Return [X, Y] of the center of cell containing provided text 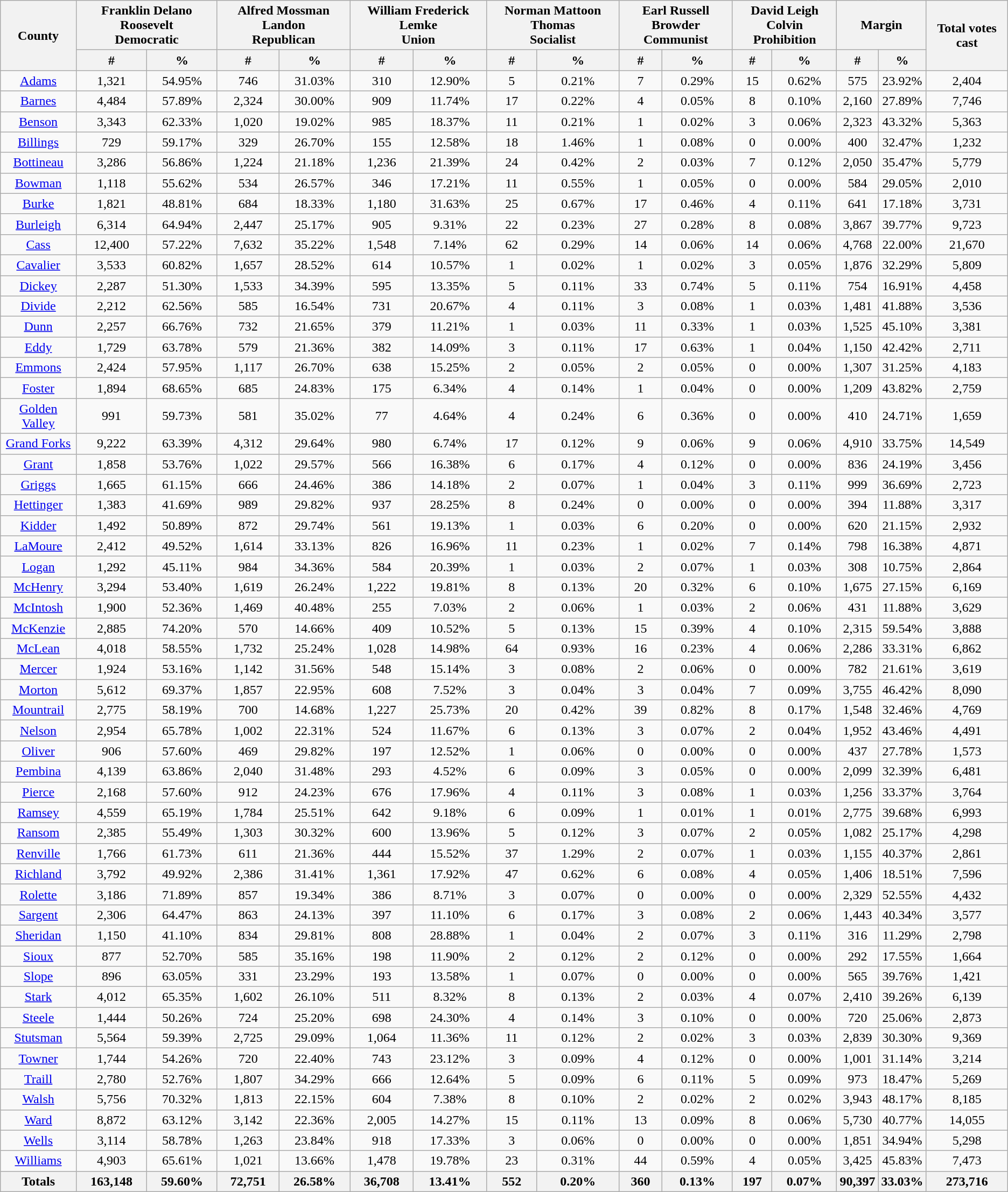
2,385 [111, 833]
444 [382, 853]
29.64% [314, 444]
1,002 [248, 731]
31.41% [314, 874]
29.05% [902, 183]
4,769 [967, 710]
Alfred Mossman LandonRepublican [283, 25]
McHenry [39, 587]
49.52% [182, 546]
1,292 [111, 566]
Steele [39, 1018]
2,780 [111, 1079]
6.74% [450, 444]
14.66% [314, 628]
1,492 [111, 525]
595 [382, 286]
620 [857, 525]
4,312 [248, 444]
7,632 [248, 244]
35.47% [902, 163]
23.12% [450, 1058]
22.15% [314, 1099]
905 [382, 224]
3,792 [111, 874]
3,343 [111, 122]
Bowman [39, 183]
724 [248, 1018]
1,421 [967, 977]
25 [512, 204]
Emmons [39, 368]
Slope [39, 977]
2,864 [967, 566]
4.52% [450, 772]
3,577 [967, 915]
0.32% [698, 587]
Ramsey [39, 812]
17.96% [450, 792]
Logan [39, 566]
0.55% [578, 183]
0.67% [578, 204]
684 [248, 204]
1,406 [857, 874]
27.78% [902, 751]
Golden Valley [39, 416]
1,744 [111, 1058]
316 [857, 935]
3,629 [967, 607]
1,180 [382, 204]
22.95% [314, 690]
7,473 [967, 1161]
1,851 [857, 1140]
604 [382, 1099]
74.20% [182, 628]
11.10% [450, 915]
9.18% [450, 812]
2,932 [967, 525]
2,168 [111, 792]
45.83% [902, 1161]
676 [382, 792]
31.14% [902, 1058]
Richland [39, 874]
989 [248, 505]
Kidder [39, 525]
70.32% [182, 1099]
65.61% [182, 1161]
29.81% [314, 935]
Traill [39, 1079]
14.27% [450, 1120]
Morton [39, 690]
10.75% [902, 566]
28.88% [450, 935]
28.25% [450, 505]
Totals [39, 1181]
1,665 [111, 485]
Renville [39, 853]
57.95% [182, 368]
Norman Mattoon ThomasSocialist [553, 25]
David Leigh ColvinProhibition [785, 25]
2,306 [111, 915]
9.31% [450, 224]
69.37% [182, 690]
Burke [39, 204]
Walsh [39, 1099]
1,321 [111, 81]
3,456 [967, 464]
394 [857, 505]
52.36% [182, 607]
Williams [39, 1161]
0.74% [698, 286]
McLean [39, 649]
2,711 [967, 347]
20.39% [450, 566]
4,432 [967, 894]
33.31% [902, 649]
6,481 [967, 772]
8.32% [450, 997]
21.15% [902, 525]
6,169 [967, 587]
29.57% [314, 464]
0.39% [698, 628]
16.54% [314, 306]
1,876 [857, 265]
26.10% [314, 997]
0.59% [698, 1161]
66.76% [182, 327]
Ward [39, 1120]
51.30% [182, 286]
1,303 [248, 833]
Billings [39, 142]
25.73% [450, 710]
13.66% [314, 1161]
382 [382, 347]
14.98% [450, 649]
22.36% [314, 1120]
397 [382, 915]
991 [111, 416]
2,386 [248, 874]
11.74% [450, 101]
24.30% [450, 1018]
23.92% [902, 81]
1,533 [248, 286]
14,055 [967, 1120]
985 [382, 122]
4,910 [857, 444]
2,798 [967, 935]
292 [857, 956]
59.60% [182, 1181]
52.55% [902, 894]
743 [382, 1058]
1,444 [111, 1018]
48.81% [182, 204]
980 [382, 444]
570 [248, 628]
6.34% [450, 388]
23 [512, 1161]
0.82% [698, 710]
5,809 [967, 265]
17.55% [902, 956]
511 [382, 997]
2,954 [111, 731]
614 [382, 265]
64 [512, 649]
524 [382, 731]
13 [641, 1120]
2,873 [967, 1018]
63.78% [182, 347]
27.15% [902, 587]
25.06% [902, 1018]
1,227 [382, 710]
40.48% [314, 607]
43.82% [902, 388]
33 [641, 286]
3,142 [248, 1120]
27 [641, 224]
3,286 [111, 163]
58.55% [182, 649]
3,186 [111, 894]
4,458 [967, 286]
2,287 [111, 286]
2,329 [857, 894]
1,952 [857, 731]
1,118 [111, 183]
8,090 [967, 690]
1,021 [248, 1161]
7,596 [967, 874]
59.54% [902, 628]
7.52% [450, 690]
Grand Forks [39, 444]
20.67% [450, 306]
863 [248, 915]
1.46% [578, 142]
3,619 [967, 669]
19.13% [450, 525]
34.39% [314, 286]
62 [512, 244]
293 [382, 772]
2,410 [857, 997]
6,993 [967, 812]
31.03% [314, 81]
754 [857, 286]
7.03% [450, 607]
Adams [39, 81]
581 [248, 416]
1,028 [382, 649]
565 [857, 977]
34.36% [314, 566]
41.69% [182, 505]
4,903 [111, 1161]
26.57% [314, 183]
5,298 [967, 1140]
896 [111, 977]
611 [248, 853]
2,447 [248, 224]
Grant [39, 464]
1,657 [248, 265]
65.35% [182, 997]
3,536 [967, 306]
1,858 [111, 464]
11.90% [450, 956]
2,286 [857, 649]
71.89% [182, 894]
0.63% [698, 347]
Nelson [39, 731]
552 [512, 1181]
608 [382, 690]
3,317 [967, 505]
999 [857, 485]
308 [857, 566]
4,491 [967, 731]
13.58% [450, 977]
2,424 [111, 368]
2,005 [382, 1120]
32.46% [902, 710]
32.39% [902, 772]
2,212 [111, 306]
McIntosh [39, 607]
4,871 [967, 546]
1,142 [248, 669]
808 [382, 935]
16 [641, 649]
8.71% [450, 894]
400 [857, 142]
Burleigh [39, 224]
18.51% [902, 874]
Rolette [39, 894]
193 [382, 977]
3,943 [857, 1099]
68.65% [182, 388]
61.73% [182, 853]
1,209 [857, 388]
77 [382, 416]
21.65% [314, 327]
1,664 [967, 956]
3,294 [111, 587]
548 [382, 669]
11.21% [450, 327]
1,481 [857, 306]
31.25% [902, 368]
40.37% [902, 853]
1,732 [248, 649]
33.03% [902, 1181]
63.12% [182, 1120]
4,183 [967, 368]
6,139 [967, 997]
1,894 [111, 388]
310 [382, 81]
2,099 [857, 772]
49.92% [182, 874]
2,010 [967, 183]
826 [382, 546]
County [39, 36]
35.22% [314, 244]
579 [248, 347]
50.26% [182, 1018]
638 [382, 368]
9,723 [967, 224]
36,708 [382, 1181]
1,813 [248, 1099]
24.19% [902, 464]
22.31% [314, 731]
Mountrail [39, 710]
65.19% [182, 812]
Griggs [39, 485]
14.68% [314, 710]
Dickey [39, 286]
42.42% [902, 347]
1,064 [382, 1038]
1,469 [248, 607]
5,730 [857, 1120]
43.46% [902, 731]
10.57% [450, 265]
0.33% [698, 327]
53.76% [182, 464]
Stark [39, 997]
27.89% [902, 101]
31.63% [450, 204]
937 [382, 505]
59.39% [182, 1038]
Sioux [39, 956]
Wells [39, 1140]
3,731 [967, 204]
782 [857, 669]
3,888 [967, 628]
58.78% [182, 1140]
1.29% [578, 853]
39.68% [902, 812]
15.52% [450, 853]
10.52% [450, 628]
6,862 [967, 649]
Cavalier [39, 265]
Eddy [39, 347]
2,257 [111, 327]
700 [248, 710]
55.62% [182, 183]
2,050 [857, 163]
729 [111, 142]
Total votes cast [967, 36]
834 [248, 935]
1,222 [382, 587]
4,139 [111, 772]
3,425 [857, 1161]
329 [248, 142]
984 [248, 566]
1,383 [111, 505]
19.78% [450, 1161]
3,533 [111, 265]
1,361 [382, 874]
32.29% [902, 265]
469 [248, 751]
41.10% [182, 935]
30.00% [314, 101]
1,619 [248, 587]
4,559 [111, 812]
273,716 [967, 1181]
410 [857, 416]
918 [382, 1140]
1,675 [857, 587]
1,256 [857, 792]
14,549 [967, 444]
53.16% [182, 669]
21,670 [967, 244]
24.83% [314, 388]
0.22% [578, 101]
1,900 [111, 607]
31.56% [314, 669]
1,784 [248, 812]
641 [857, 204]
32.47% [902, 142]
1,602 [248, 997]
4.64% [450, 416]
37 [512, 853]
Dunn [39, 327]
52.70% [182, 956]
3,381 [967, 327]
1,766 [111, 853]
2,323 [857, 122]
Pierce [39, 792]
1,614 [248, 546]
45.11% [182, 566]
59.73% [182, 416]
Stutsman [39, 1038]
21.61% [902, 669]
13.41% [450, 1181]
2,412 [111, 546]
Earl Russell BrowderCommunist [676, 25]
9,222 [111, 444]
2,040 [248, 772]
58.19% [182, 710]
4,018 [111, 649]
Bottineau [39, 163]
Franklin Delano RooseveltDemocratic [146, 25]
1,821 [111, 204]
1,924 [111, 669]
11.29% [902, 935]
642 [382, 812]
1,573 [967, 751]
62.56% [182, 306]
McKenzie [39, 628]
798 [857, 546]
21.18% [314, 163]
1,082 [857, 833]
28.52% [314, 265]
534 [248, 183]
33.75% [902, 444]
62.33% [182, 122]
566 [382, 464]
53.40% [182, 587]
34.94% [902, 1140]
59.17% [182, 142]
60.82% [182, 265]
2,315 [857, 628]
43.32% [902, 122]
16.96% [450, 546]
1,443 [857, 915]
22.00% [902, 244]
13.35% [450, 286]
57.22% [182, 244]
22 [512, 224]
731 [382, 306]
906 [111, 751]
7,746 [967, 101]
18.37% [450, 122]
12.58% [450, 142]
9,369 [967, 1038]
Towner [39, 1058]
90,397 [857, 1181]
0.31% [578, 1161]
12,400 [111, 244]
973 [857, 1079]
61.15% [182, 485]
18 [512, 142]
14.18% [450, 485]
1,659 [967, 416]
Cass [39, 244]
12.64% [450, 1079]
54.26% [182, 1058]
2,723 [967, 485]
3,867 [857, 224]
29.09% [314, 1038]
1,729 [111, 347]
746 [248, 81]
19.34% [314, 894]
40.77% [902, 1120]
2,404 [967, 81]
163,148 [111, 1181]
7.14% [450, 244]
12.90% [450, 81]
Sheridan [39, 935]
William Frederick LemkeUnion [418, 25]
24 [512, 163]
25.24% [314, 649]
22.40% [314, 1058]
Barnes [39, 101]
8,185 [967, 1099]
Ransom [39, 833]
64.47% [182, 915]
4,298 [967, 833]
18.33% [314, 204]
48.17% [902, 1099]
857 [248, 894]
409 [382, 628]
Divide [39, 306]
331 [248, 977]
39 [641, 710]
1,001 [857, 1058]
2,759 [967, 388]
33.13% [314, 546]
379 [382, 327]
39.26% [902, 997]
0.36% [698, 416]
18.47% [902, 1079]
0.93% [578, 649]
24.23% [314, 792]
8,872 [111, 1120]
1,020 [248, 122]
2,725 [248, 1038]
1,263 [248, 1140]
44 [641, 1161]
14.09% [450, 347]
72,751 [248, 1181]
Benson [39, 122]
11.36% [450, 1038]
39.76% [902, 977]
1,117 [248, 368]
912 [248, 792]
25.20% [314, 1018]
17.21% [450, 183]
5,564 [111, 1038]
45.10% [902, 327]
21.39% [450, 163]
19.02% [314, 122]
56.86% [182, 163]
Foster [39, 388]
1,807 [248, 1079]
63.86% [182, 772]
0.28% [698, 224]
54.95% [182, 81]
155 [382, 142]
35.02% [314, 416]
5,363 [967, 122]
4,768 [857, 244]
26.58% [314, 1181]
2,861 [967, 853]
3,755 [857, 690]
698 [382, 1018]
1,022 [248, 464]
7.38% [450, 1099]
1,236 [382, 163]
4,012 [111, 997]
52.76% [182, 1079]
26.24% [314, 587]
25.51% [314, 812]
2,885 [111, 628]
55.49% [182, 833]
30.30% [902, 1038]
255 [382, 607]
15.25% [450, 368]
6,314 [111, 224]
LaMoure [39, 546]
877 [111, 956]
57.89% [182, 101]
Sargent [39, 915]
63.39% [182, 444]
12.52% [450, 751]
1,307 [857, 368]
17.92% [450, 874]
2,839 [857, 1038]
19.81% [450, 587]
2,324 [248, 101]
1,232 [967, 142]
Oliver [39, 751]
Mercer [39, 669]
1,525 [857, 327]
24.46% [314, 485]
17.33% [450, 1140]
175 [382, 388]
1,155 [857, 853]
3,214 [967, 1058]
4,484 [111, 101]
50.89% [182, 525]
685 [248, 388]
17.18% [902, 204]
600 [382, 833]
30.32% [314, 833]
24.13% [314, 915]
29.74% [314, 525]
13.96% [450, 833]
31.48% [314, 772]
1,857 [248, 690]
Pembina [39, 772]
23.29% [314, 977]
46.42% [902, 690]
5,269 [967, 1079]
23.84% [314, 1140]
732 [248, 327]
872 [248, 525]
39.77% [902, 224]
36.69% [902, 485]
5,779 [967, 163]
64.94% [182, 224]
35.16% [314, 956]
346 [382, 183]
Margin [881, 25]
24.71% [902, 416]
360 [641, 1181]
5,756 [111, 1099]
15.14% [450, 669]
561 [382, 525]
575 [857, 81]
3,764 [967, 792]
0.46% [698, 204]
437 [857, 751]
2,160 [857, 101]
40.34% [902, 915]
431 [857, 607]
16.91% [902, 286]
1,478 [382, 1161]
41.88% [902, 306]
198 [382, 956]
34.29% [314, 1079]
3,114 [111, 1140]
909 [382, 101]
47 [512, 874]
63.05% [182, 977]
33.37% [902, 792]
836 [857, 464]
Hettinger [39, 505]
65.78% [182, 731]
1,224 [248, 163]
11.67% [450, 731]
5,612 [111, 690]
